For the text-containing cell, return its midpoint in (x, y) coordinate format. 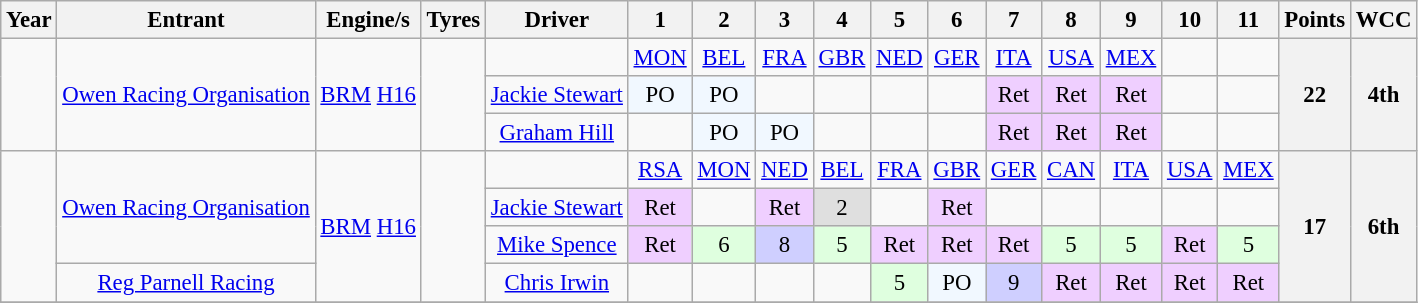
Reg Parnell Racing (186, 283)
Tyres (453, 20)
3 (784, 20)
Mike Spence (556, 245)
7 (1014, 20)
1 (660, 20)
Driver (556, 20)
10 (1190, 20)
22 (1314, 96)
Graham Hill (556, 133)
RSA (660, 170)
WCC (1383, 20)
17 (1314, 226)
4th (1383, 96)
6th (1383, 226)
Engine/s (368, 20)
Chris Irwin (556, 283)
Year (29, 20)
Points (1314, 20)
4 (842, 20)
CAN (1072, 170)
11 (1248, 20)
Entrant (186, 20)
